Extract the (x, y) coordinate from the center of the cell holding the provided text.  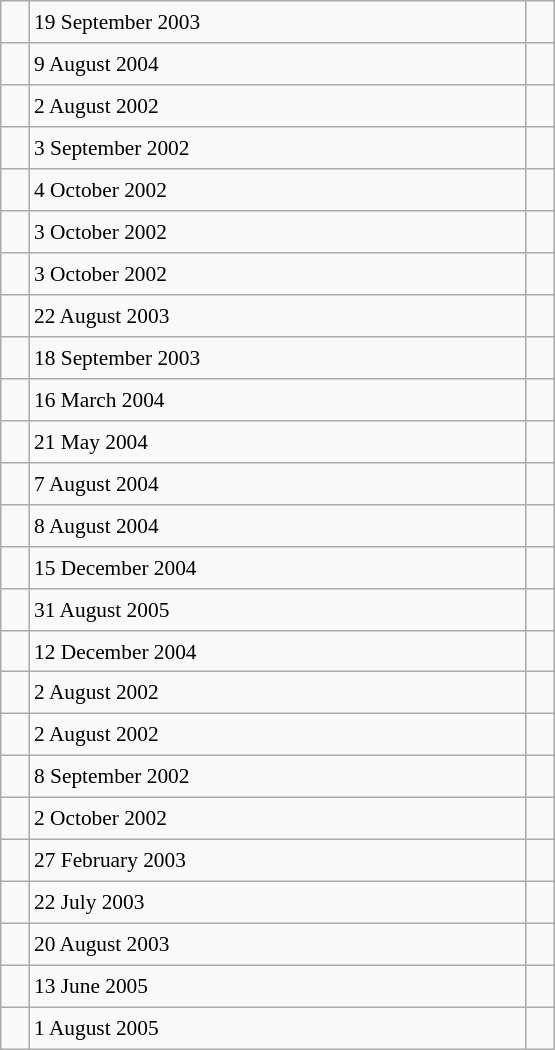
20 August 2003 (278, 945)
4 October 2002 (278, 190)
22 July 2003 (278, 903)
15 December 2004 (278, 567)
1 August 2005 (278, 1028)
21 May 2004 (278, 441)
7 August 2004 (278, 483)
16 March 2004 (278, 399)
31 August 2005 (278, 609)
22 August 2003 (278, 316)
18 September 2003 (278, 358)
8 September 2002 (278, 777)
19 September 2003 (278, 22)
9 August 2004 (278, 64)
27 February 2003 (278, 861)
3 September 2002 (278, 148)
8 August 2004 (278, 525)
12 December 2004 (278, 651)
13 June 2005 (278, 986)
2 October 2002 (278, 819)
